Capture the cell that displays the provided text and extract its [x, y] central coordinate. 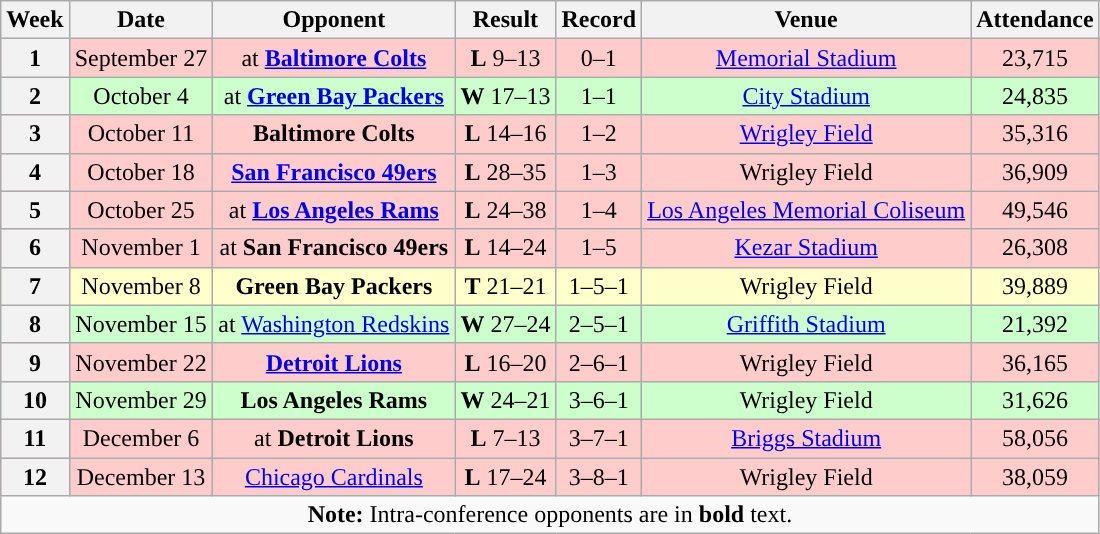
Baltimore Colts [334, 134]
8 [35, 324]
3–7–1 [599, 438]
12 [35, 477]
L 9–13 [506, 58]
October 4 [141, 96]
Opponent [334, 20]
2 [35, 96]
L 14–16 [506, 134]
Detroit Lions [334, 362]
L 7–13 [506, 438]
39,889 [1035, 286]
Attendance [1035, 20]
December 6 [141, 438]
10 [35, 400]
24,835 [1035, 96]
Week [35, 20]
W 24–21 [506, 400]
at Los Angeles Rams [334, 210]
Los Angeles Rams [334, 400]
November 29 [141, 400]
Chicago Cardinals [334, 477]
W 27–24 [506, 324]
6 [35, 248]
21,392 [1035, 324]
Green Bay Packers [334, 286]
at San Francisco 49ers [334, 248]
L 17–24 [506, 477]
W 17–13 [506, 96]
1 [35, 58]
Memorial Stadium [806, 58]
at Baltimore Colts [334, 58]
38,059 [1035, 477]
36,909 [1035, 172]
7 [35, 286]
Briggs Stadium [806, 438]
0–1 [599, 58]
Date [141, 20]
Note: Intra-conference opponents are in bold text. [550, 515]
at Detroit Lions [334, 438]
2–6–1 [599, 362]
36,165 [1035, 362]
November 22 [141, 362]
Venue [806, 20]
1–1 [599, 96]
2–5–1 [599, 324]
November 1 [141, 248]
23,715 [1035, 58]
City Stadium [806, 96]
49,546 [1035, 210]
Record [599, 20]
November 15 [141, 324]
December 13 [141, 477]
35,316 [1035, 134]
T 21–21 [506, 286]
November 8 [141, 286]
L 24–38 [506, 210]
9 [35, 362]
at Green Bay Packers [334, 96]
1–5 [599, 248]
October 18 [141, 172]
3–6–1 [599, 400]
San Francisco 49ers [334, 172]
11 [35, 438]
58,056 [1035, 438]
1–2 [599, 134]
1–3 [599, 172]
October 25 [141, 210]
Los Angeles Memorial Coliseum [806, 210]
L 14–24 [506, 248]
Kezar Stadium [806, 248]
5 [35, 210]
Result [506, 20]
3–8–1 [599, 477]
September 27 [141, 58]
1–4 [599, 210]
1–5–1 [599, 286]
L 28–35 [506, 172]
Griffith Stadium [806, 324]
3 [35, 134]
October 11 [141, 134]
4 [35, 172]
L 16–20 [506, 362]
31,626 [1035, 400]
at Washington Redskins [334, 324]
26,308 [1035, 248]
